Identify which cell holds the provided text, then report its (x, y) central coordinate. 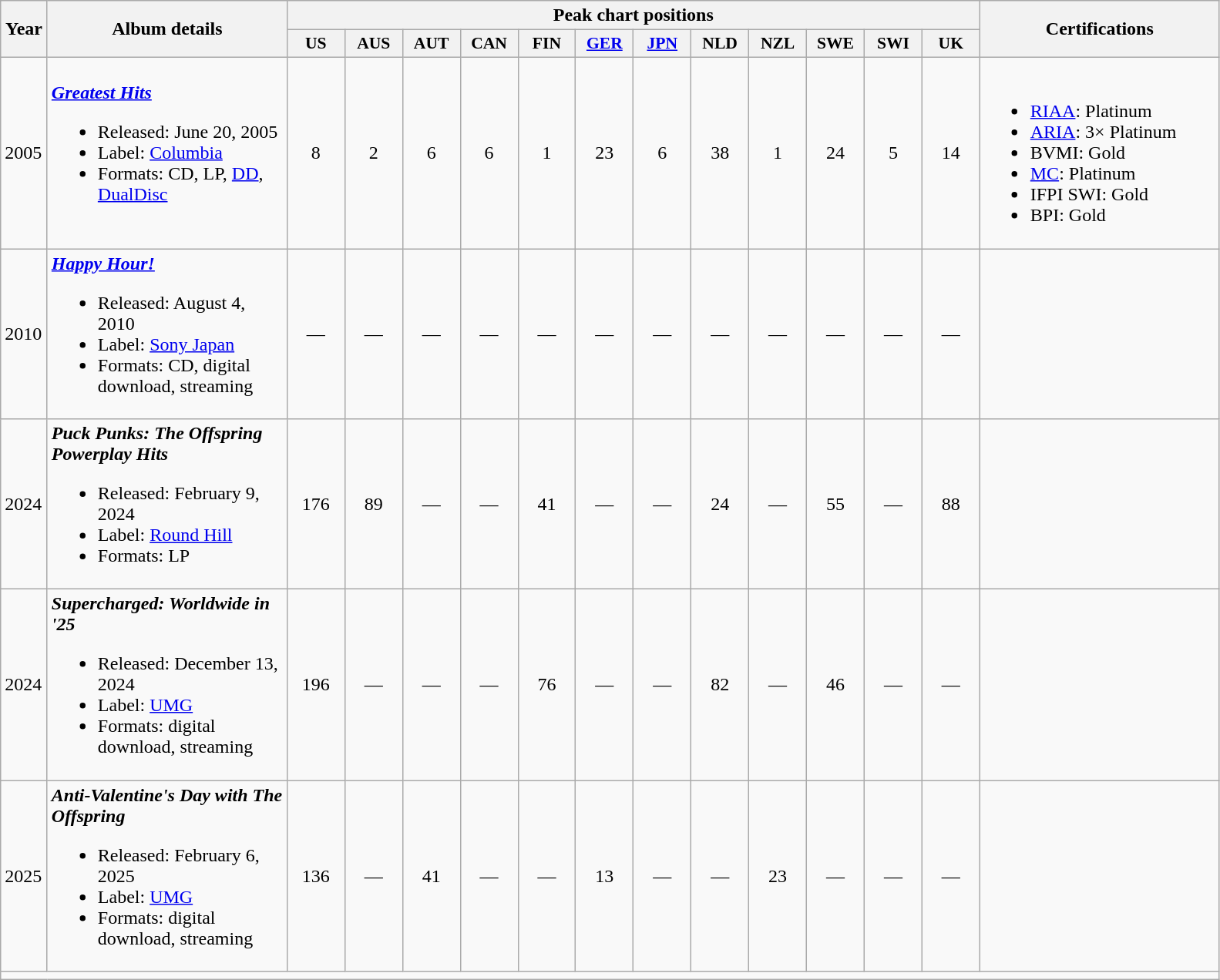
Certifications (1099, 29)
196 (316, 685)
AUS (373, 44)
Happy Hour!Released: August 4, 2010Label: Sony JapanFormats: CD, digital download, streaming (166, 333)
AUT (432, 44)
13 (604, 876)
UK (951, 44)
NLD (720, 44)
82 (720, 685)
Supercharged: Worldwide in '25Released: December 13, 2024Label: UMGFormats: digital download, streaming (166, 685)
Greatest HitsReleased: June 20, 2005Label: ColumbiaFormats: CD, LP, DD, DualDisc (166, 153)
2005 (25, 153)
Year (25, 29)
89 (373, 504)
38 (720, 153)
2 (373, 153)
SWI (892, 44)
Anti-Valentine's Day with The OffspringReleased: February 6, 2025Label: UMGFormats: digital download, streaming (166, 876)
5 (892, 153)
JPN (663, 44)
RIAA: PlatinumARIA: 3× PlatinumBVMI: GoldMC: PlatinumIFPI SWI: GoldBPI: Gold (1099, 153)
14 (951, 153)
136 (316, 876)
Peak chart positions (634, 15)
GER (604, 44)
CAN (489, 44)
SWE (835, 44)
US (316, 44)
8 (316, 153)
176 (316, 504)
2025 (25, 876)
FIN (547, 44)
46 (835, 685)
Puck Punks: The Offspring Powerplay HitsReleased: February 9, 2024Label: Round HillFormats: LP (166, 504)
2010 (25, 333)
88 (951, 504)
Album details (166, 29)
55 (835, 504)
NZL (778, 44)
76 (547, 685)
